Locate the cell with the specified text and output its (X, Y) center coordinate. 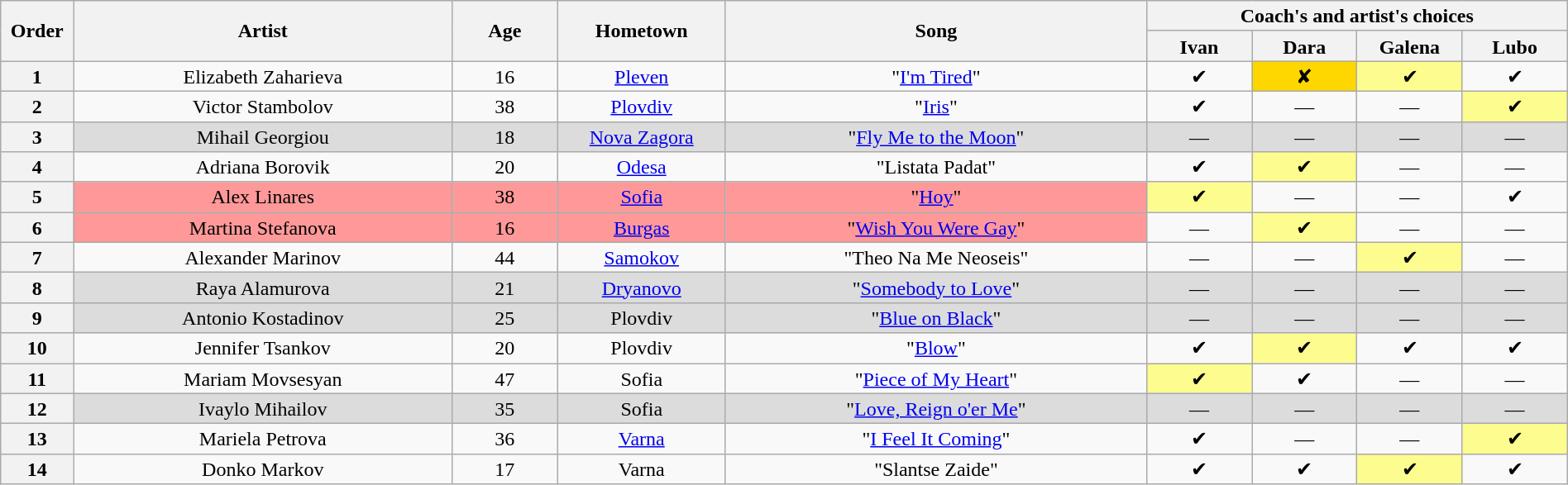
Martina Stefanova (263, 228)
Artist (263, 31)
"I'm Tired" (936, 76)
Alex Linares (263, 197)
9 (37, 317)
Ivaylo Mihailov (263, 408)
1 (37, 76)
"Slantse Zaide" (936, 469)
"Fly Me to the Moon" (936, 137)
"Listata Padat" (936, 167)
"Iris" (936, 106)
25 (504, 317)
Hometown (642, 31)
Victor Stambolov (263, 106)
18 (504, 137)
14 (37, 469)
Odesa (642, 167)
Alexander Marinov (263, 258)
Dryanovo (642, 288)
Galena (1409, 46)
Jennifer Tsankov (263, 349)
44 (504, 258)
17 (504, 469)
Donko Markov (263, 469)
Ivan (1199, 46)
Lubo (1515, 46)
"Wish You Were Gay" (936, 228)
5 (37, 197)
Raya Alamurova (263, 288)
Nova Zagora (642, 137)
Pleven (642, 76)
47 (504, 378)
Elizabeth Zaharieva (263, 76)
Song (936, 31)
36 (504, 440)
21 (504, 288)
Adriana Borovik (263, 167)
"I Feel It Coming" (936, 440)
"Hoy" (936, 197)
12 (37, 408)
"Piece of My Heart" (936, 378)
11 (37, 378)
8 (37, 288)
Mihail Georgiou (263, 137)
2 (37, 106)
10 (37, 349)
3 (37, 137)
"Love, Reign o'er Me" (936, 408)
Coach's and artist's choices (1356, 17)
Burgas (642, 228)
4 (37, 167)
✘ (1305, 76)
7 (37, 258)
Mariela Petrova (263, 440)
6 (37, 228)
35 (504, 408)
Antonio Kostadinov (263, 317)
Dara (1305, 46)
"Blow" (936, 349)
Order (37, 31)
Samokov (642, 258)
13 (37, 440)
"Blue on Black" (936, 317)
"Somebody to Love" (936, 288)
Mariam Movsesyan (263, 378)
Age (504, 31)
"Theo Na Me Neoseis" (936, 258)
